Return the [X, Y] coordinate for the center point of the cell that contains the specified text.  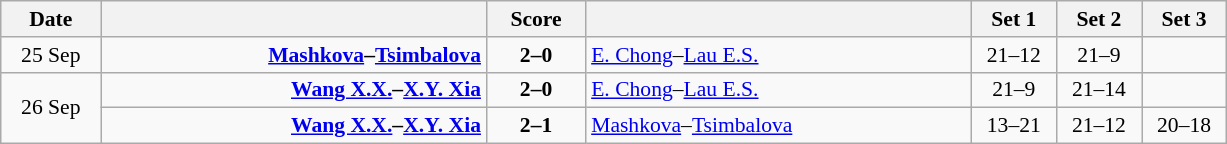
25 Sep [51, 55]
Score [536, 19]
Date [51, 19]
Set 3 [1184, 19]
Set 2 [1098, 19]
20–18 [1184, 126]
2–1 [536, 126]
26 Sep [51, 108]
21–14 [1098, 90]
13–21 [1014, 126]
Set 1 [1014, 19]
